Return the (x, y) coordinate for the center point of the cell that contains the specified text.  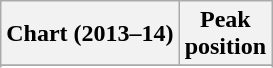
Peakposition (225, 34)
Chart (2013–14) (90, 34)
